Output the [x, y] coordinate of the center of the cell containing the given text.  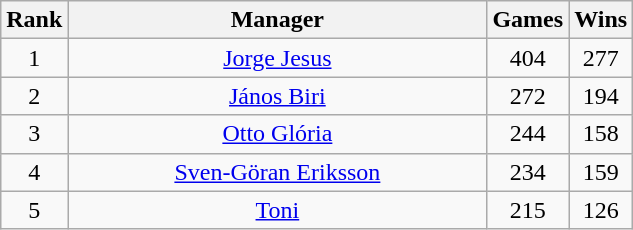
404 [528, 58]
1 [34, 58]
234 [528, 172]
272 [528, 96]
Rank [34, 20]
Toni [278, 210]
194 [601, 96]
Wins [601, 20]
126 [601, 210]
215 [528, 210]
244 [528, 134]
159 [601, 172]
2 [34, 96]
277 [601, 58]
János Biri [278, 96]
158 [601, 134]
4 [34, 172]
3 [34, 134]
Jorge Jesus [278, 58]
Sven-Göran Eriksson [278, 172]
Otto Glória [278, 134]
Games [528, 20]
5 [34, 210]
Manager [278, 20]
